Return [X, Y] of the center of cell containing provided text 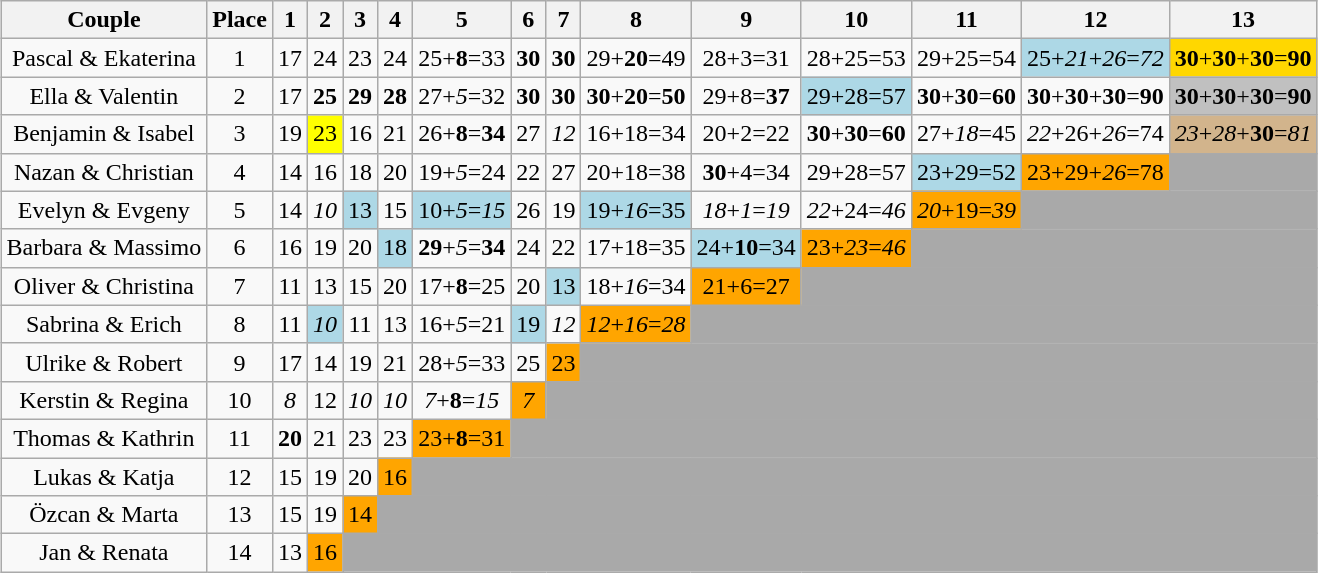
27+5=32 [462, 96]
23+28+30=81 [1243, 134]
26+8=34 [462, 134]
28 [396, 96]
7+8=15 [462, 400]
Couple [104, 20]
23+29+26=78 [1096, 172]
16+5=21 [462, 324]
Thomas & Kathrin [104, 438]
30+20=50 [636, 96]
Ella & Valentin [104, 96]
20+18=38 [636, 172]
25+8=33 [462, 58]
21+6=27 [746, 286]
12+16=28 [636, 324]
22+26+26=74 [1096, 134]
24+10=34 [746, 248]
25+21+26=72 [1096, 58]
29+5=34 [462, 248]
23+23=46 [856, 248]
Nazan & Christian [104, 172]
23+8=31 [462, 438]
18+1=19 [746, 210]
20+19=39 [966, 210]
Evelyn & Evgeny [104, 210]
26 [528, 210]
Sabrina & Erich [104, 324]
29+8=37 [746, 96]
27+18=45 [966, 134]
22+24=46 [856, 210]
29 [360, 96]
Place [240, 20]
Pascal & Ekaterina [104, 58]
29+20=49 [636, 58]
17+8=25 [462, 286]
10+5=15 [462, 210]
19+16=35 [636, 210]
18+16=34 [636, 286]
19+5=24 [462, 172]
Kerstin & Regina [104, 400]
28+3=31 [746, 58]
16+18=34 [636, 134]
30+4=34 [746, 172]
Jan & Renata [104, 553]
Lukas & Katja [104, 477]
Benjamin & Isabel [104, 134]
Oliver & Christina [104, 286]
28+25=53 [856, 58]
Barbara & Massimo [104, 248]
29+25=54 [966, 58]
Ulrike & Robert [104, 362]
Özcan & Marta [104, 515]
17+18=35 [636, 248]
20+2=22 [746, 134]
23+29=52 [966, 172]
28+5=33 [462, 362]
